Capture the cell that displays the provided text and extract its (X, Y) central coordinate. 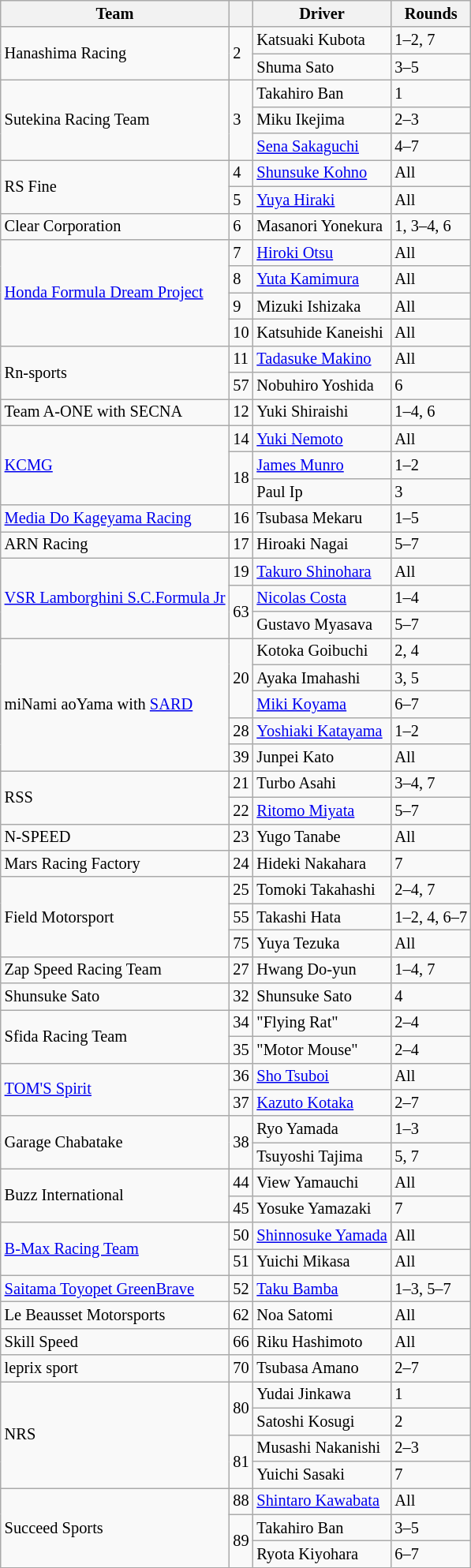
Mizuki Ishizaka (322, 306)
1–2, 7 (431, 40)
1–4, 7 (431, 970)
Yuya Hiraki (322, 200)
Tadasuke Makino (322, 359)
Hiroaki Nagai (322, 544)
Yugo Tanabe (322, 837)
Ryota Kiyohara (322, 1554)
miNami aoYama with SARD (115, 704)
Nobuhiro Yoshida (322, 386)
Yuichi Sasaki (322, 1474)
63 (241, 611)
44 (241, 1182)
Katsuaki Kubota (322, 40)
37 (241, 1102)
Turbo Asahi (322, 784)
NRS (115, 1435)
52 (241, 1289)
Le Beausset Motorsports (115, 1315)
ARN Racing (115, 544)
Team (115, 13)
Gustavo Myasava (322, 624)
24 (241, 863)
21 (241, 784)
Miku Ikejima (322, 120)
Masanori Yonekura (322, 226)
1–4, 6 (431, 412)
Ryo Yamada (322, 1129)
9 (241, 306)
B-Max Racing Team (115, 1248)
89 (241, 1540)
32 (241, 997)
Taku Bamba (322, 1289)
TOM'S Spirit (115, 1089)
62 (241, 1315)
leprix sport (115, 1368)
70 (241, 1368)
Shuma Sato (322, 67)
Paul Ip (322, 492)
Takuro Shinohara (322, 571)
RS Fine (115, 186)
50 (241, 1236)
Sfida Racing Team (115, 1035)
Tsuyoshi Tajima (322, 1156)
Kotoka Goibuchi (322, 651)
Miki Koyama (322, 704)
Sho Tsuboi (322, 1076)
38 (241, 1143)
3–4, 7 (431, 784)
View Yamauchi (322, 1182)
5 (241, 200)
1, 3–4, 6 (431, 226)
Musashi Nakanishi (322, 1448)
20 (241, 677)
Team A-ONE with SECNA (115, 412)
Skill Speed (115, 1342)
Yudai Jinkawa (322, 1394)
23 (241, 837)
Shinnosuke Yamada (322, 1236)
Clear Corporation (115, 226)
1–5 (431, 518)
Ayaka Imahashi (322, 678)
39 (241, 758)
18 (241, 478)
8 (241, 279)
81 (241, 1461)
Yuya Tezuka (322, 943)
3, 5 (431, 678)
Noa Satomi (322, 1315)
Hanashima Racing (115, 54)
Ritomo Miyata (322, 810)
1–4 (431, 598)
27 (241, 970)
Katsuhide Kaneishi (322, 332)
Driver (322, 13)
1–3 (431, 1129)
Saitama Toyopet GreenBrave (115, 1289)
Rn-sports (115, 372)
Kazuto Kotaka (322, 1102)
Yuki Shiraishi (322, 412)
5, 7 (431, 1156)
Yuta Kamimura (322, 279)
Rounds (431, 13)
Sena Sakaguchi (322, 147)
4–7 (431, 147)
Tomoki Takahashi (322, 890)
16 (241, 518)
Yuichi Mikasa (322, 1262)
17 (241, 544)
Honda Formula Dream Project (115, 292)
Shunsuke Kohno (322, 173)
55 (241, 917)
Garage Chabatake (115, 1143)
Hideki Nakahara (322, 863)
Junpei Kato (322, 758)
14 (241, 439)
Media Do Kageyama Racing (115, 518)
Yosuke Yamazaki (322, 1209)
2, 4 (431, 651)
75 (241, 943)
66 (241, 1342)
57 (241, 386)
Mars Racing Factory (115, 863)
James Munro (322, 465)
KCMG (115, 466)
Yuki Nemoto (322, 439)
Buzz International (115, 1195)
"Flying Rat" (322, 1023)
Shintaro Kawabata (322, 1501)
25 (241, 890)
10 (241, 332)
VSR Lamborghini S.C.Formula Jr (115, 598)
Field Motorsport (115, 917)
"Motor Mouse" (322, 1050)
45 (241, 1209)
Nicolas Costa (322, 598)
N-SPEED (115, 837)
1–3, 5–7 (431, 1289)
28 (241, 731)
Tsubasa Amano (322, 1368)
88 (241, 1501)
19 (241, 571)
80 (241, 1408)
22 (241, 810)
Succeed Sports (115, 1528)
35 (241, 1050)
36 (241, 1076)
Tsubasa Mekaru (322, 518)
Satoshi Kosugi (322, 1421)
Zap Speed Racing Team (115, 970)
34 (241, 1023)
12 (241, 412)
11 (241, 359)
Takashi Hata (322, 917)
Hwang Do-yun (322, 970)
Yoshiaki Katayama (322, 731)
Riku Hashimoto (322, 1342)
Sutekina Racing Team (115, 120)
Hiroki Otsu (322, 253)
RSS (115, 797)
2–4, 7 (431, 890)
51 (241, 1262)
1–2, 4, 6–7 (431, 917)
